Return (x, y) of the center of cell containing provided text 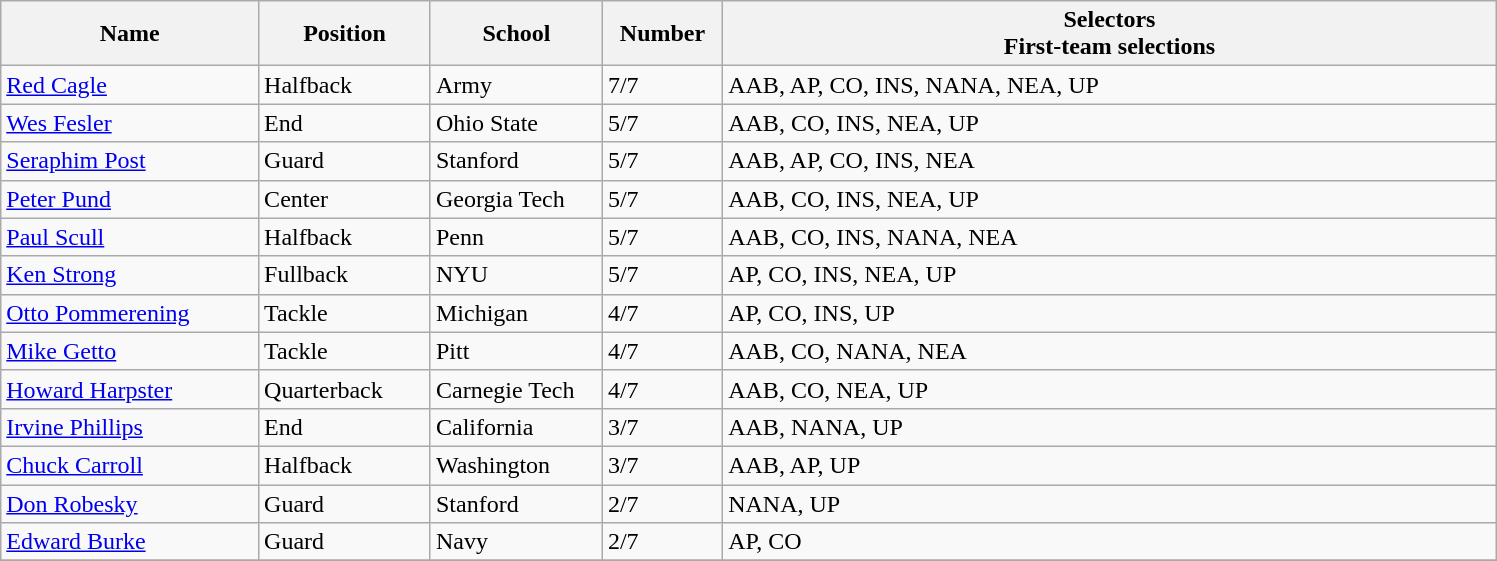
Name (130, 34)
Georgia Tech (516, 199)
AAB, CO, NANA, NEA (1110, 351)
Chuck Carroll (130, 465)
AAB, CO, NEA, UP (1110, 389)
AAB, CO, INS, NANA, NEA (1110, 237)
School (516, 34)
Peter Pund (130, 199)
Center (345, 199)
Quarterback (345, 389)
Pitt (516, 351)
AAB, AP, CO, INS, NEA (1110, 161)
AAB, NANA, UP (1110, 427)
Seraphim Post (130, 161)
California (516, 427)
Red Cagle (130, 85)
Ohio State (516, 123)
Carnegie Tech (516, 389)
Washington (516, 465)
NYU (516, 275)
Mike Getto (130, 351)
Navy (516, 542)
AP, CO, INS, NEA, UP (1110, 275)
Ken Strong (130, 275)
Position (345, 34)
AP, CO, INS, UP (1110, 313)
Irvine Phillips (130, 427)
Fullback (345, 275)
SelectorsFirst-team selections (1110, 34)
AAB, AP, CO, INS, NANA, NEA, UP (1110, 85)
Don Robesky (130, 503)
NANA, UP (1110, 503)
Army (516, 85)
Howard Harpster (130, 389)
Wes Fesler (130, 123)
7/7 (662, 85)
Edward Burke (130, 542)
Number (662, 34)
Penn (516, 237)
Paul Scull (130, 237)
Otto Pommerening (130, 313)
Michigan (516, 313)
AAB, AP, UP (1110, 465)
AP, CO (1110, 542)
